Find where the given text appears and provide that cell's center as (x, y) coordinate. 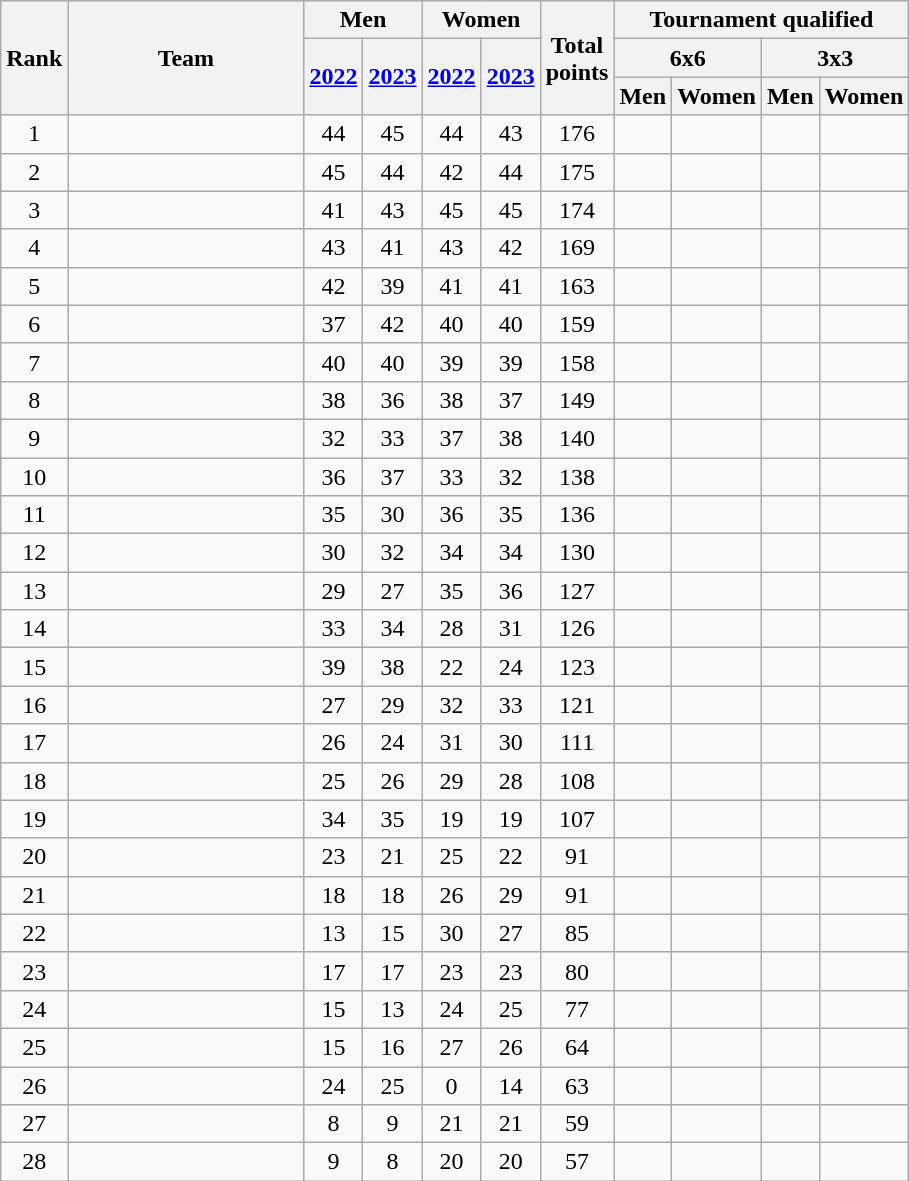
149 (577, 400)
Team (186, 58)
77 (577, 1009)
7 (34, 362)
5 (34, 286)
0 (452, 1085)
3x3 (834, 58)
123 (577, 667)
3 (34, 210)
59 (577, 1124)
130 (577, 553)
Tournament qualified (762, 20)
169 (577, 248)
Totalpoints (577, 58)
Rank (34, 58)
138 (577, 477)
80 (577, 971)
163 (577, 286)
127 (577, 591)
1 (34, 134)
126 (577, 629)
4 (34, 248)
136 (577, 515)
107 (577, 819)
121 (577, 705)
85 (577, 933)
2 (34, 172)
6 (34, 324)
158 (577, 362)
176 (577, 134)
159 (577, 324)
10 (34, 477)
12 (34, 553)
6x6 (688, 58)
11 (34, 515)
63 (577, 1085)
108 (577, 781)
64 (577, 1047)
57 (577, 1162)
140 (577, 438)
111 (577, 743)
175 (577, 172)
174 (577, 210)
